Detect which cell encompasses the target text, then output its [X, Y] center coordinate. 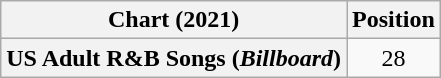
28 [394, 58]
US Adult R&B Songs (Billboard) [174, 58]
Chart (2021) [174, 20]
Position [394, 20]
